Scan for the cell matching the given text and deliver its (X, Y) coordinate at center. 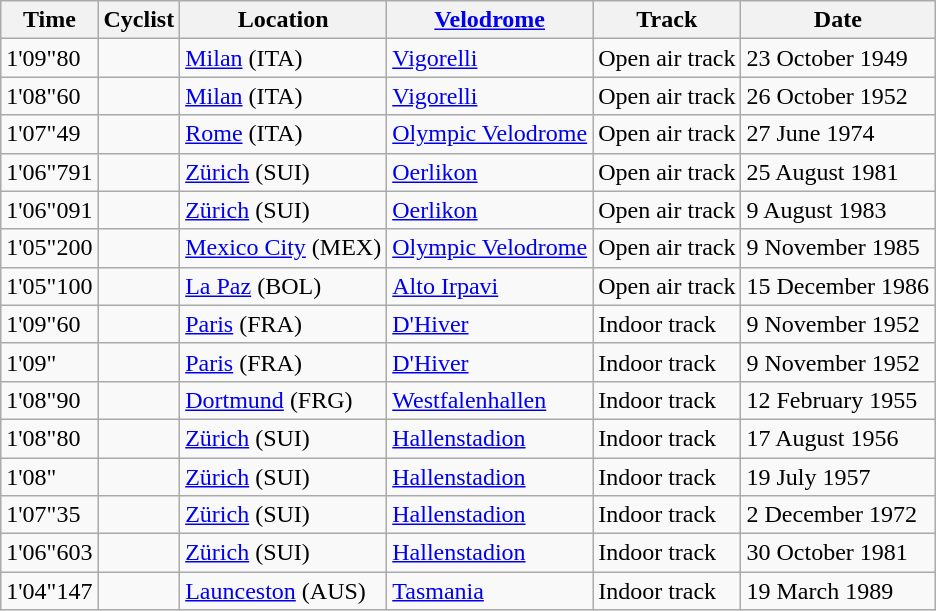
Rome (ITA) (284, 134)
La Paz (BOL) (284, 286)
Track (667, 20)
12 February 1955 (838, 400)
1'04"147 (50, 591)
Dortmund (FRG) (284, 400)
1'09"80 (50, 58)
23 October 1949 (838, 58)
1'06"091 (50, 210)
1'09" (50, 362)
26 October 1952 (838, 96)
15 December 1986 (838, 286)
Date (838, 20)
2 December 1972 (838, 515)
1'08"80 (50, 438)
Tasmania (490, 591)
17 August 1956 (838, 438)
1'06"791 (50, 172)
9 November 1985 (838, 248)
1'09"60 (50, 324)
9 August 1983 (838, 210)
1'05"200 (50, 248)
1'06"603 (50, 553)
1'08"60 (50, 96)
1'07"35 (50, 515)
1'08" (50, 477)
Westfalenhallen (490, 400)
Mexico City (MEX) (284, 248)
Alto Irpavi (490, 286)
1'05"100 (50, 286)
1'08"90 (50, 400)
Velodrome (490, 20)
25 August 1981 (838, 172)
Location (284, 20)
Launceston (AUS) (284, 591)
30 October 1981 (838, 553)
19 July 1957 (838, 477)
19 March 1989 (838, 591)
27 June 1974 (838, 134)
Cyclist (139, 20)
Time (50, 20)
1'07"49 (50, 134)
